Output the [x, y] coordinate of the center of the cell containing the given text.  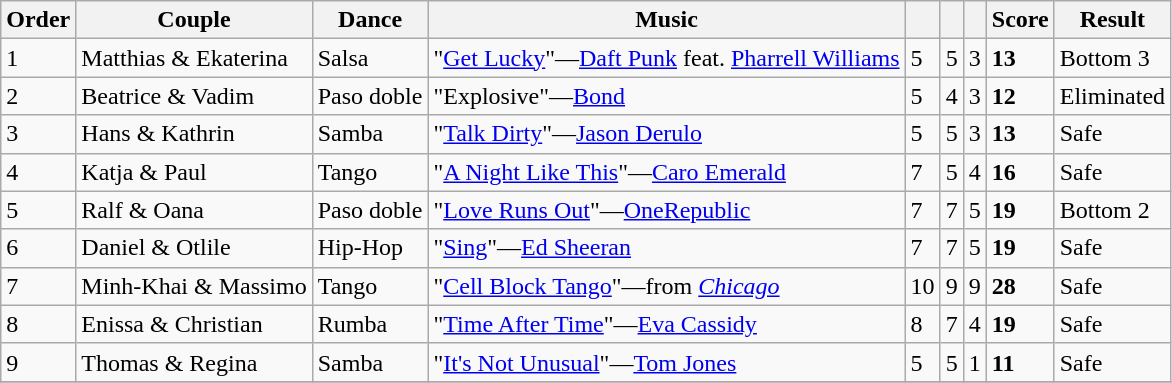
12 [1020, 96]
Hip-Hop [370, 248]
"A Night Like This"—Caro Emerald [666, 172]
"Talk Dirty"—Jason Derulo [666, 134]
Katja & Paul [194, 172]
"Time After Time"—Eva Cassidy [666, 324]
Daniel & Otlile [194, 248]
Ralf & Oana [194, 210]
Minh-Khai & Massimo [194, 286]
Enissa & Christian [194, 324]
"Get Lucky"—Daft Punk feat. Pharrell Williams [666, 58]
Dance [370, 20]
16 [1020, 172]
Order [38, 20]
Eliminated [1112, 96]
Rumba [370, 324]
"Explosive"—Bond [666, 96]
Thomas & Regina [194, 362]
Music [666, 20]
"It's Not Unusual"—Tom Jones [666, 362]
Salsa [370, 58]
"Cell Block Tango"—from Chicago [666, 286]
"Sing"—Ed Sheeran [666, 248]
Beatrice & Vadim [194, 96]
Matthias & Ekaterina [194, 58]
11 [1020, 362]
Couple [194, 20]
6 [38, 248]
28 [1020, 286]
10 [922, 286]
Bottom 2 [1112, 210]
Result [1112, 20]
2 [38, 96]
Hans & Kathrin [194, 134]
Bottom 3 [1112, 58]
"Love Runs Out"—OneRepublic [666, 210]
Score [1020, 20]
